Search for the cell housing the specified text and yield its (X, Y) center coordinate. 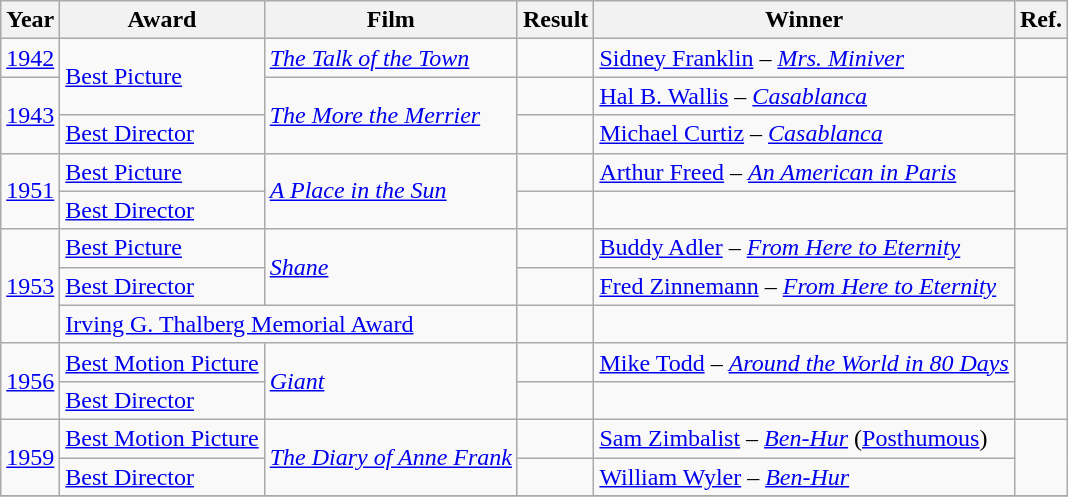
Winner (804, 20)
The Talk of the Town (390, 58)
Award (162, 20)
Sidney Franklin – Mrs. Miniver (804, 58)
Irving G. Thalberg Memorial Award (289, 324)
Sam Zimbalist – Ben-Hur (Posthumous) (804, 438)
Film (390, 20)
Ref. (1040, 20)
Buddy Adler – From Here to Eternity (804, 248)
1959 (30, 457)
1942 (30, 58)
Giant (390, 381)
The Diary of Anne Frank (390, 457)
Year (30, 20)
1943 (30, 115)
Result (555, 20)
Michael Curtiz – Casablanca (804, 134)
Arthur Freed – An American in Paris (804, 172)
1953 (30, 286)
William Wyler – Ben-Hur (804, 477)
A Place in the Sun (390, 191)
1956 (30, 381)
Fred Zinnemann – From Here to Eternity (804, 286)
Hal B. Wallis – Casablanca (804, 96)
Mike Todd – Around the World in 80 Days (804, 362)
1951 (30, 191)
Shane (390, 267)
The More the Merrier (390, 115)
